Search for the cell housing the specified text and yield its [x, y] center coordinate. 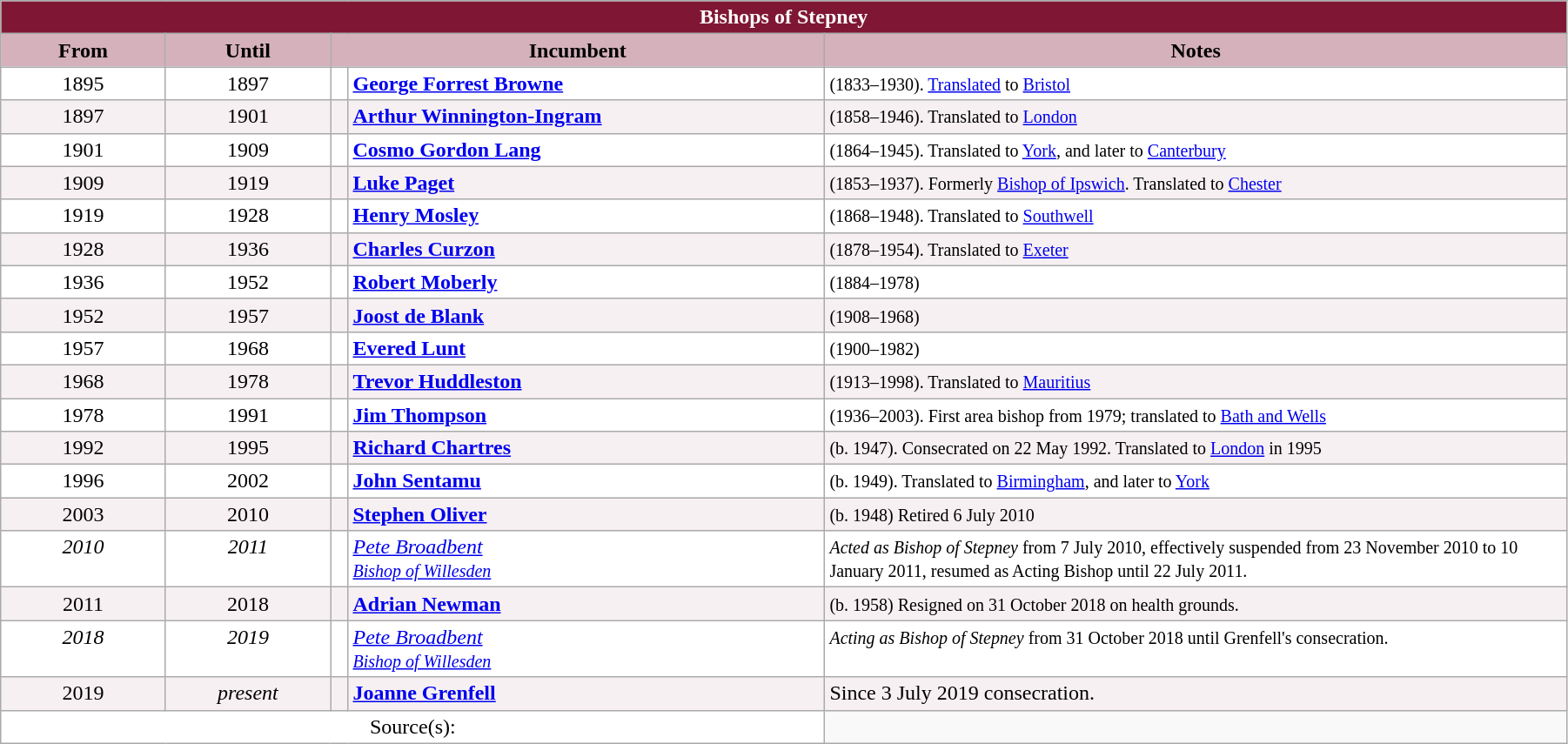
Jim Thompson [586, 415]
George Forrest Browne [586, 84]
(b. 1958) Resigned on 31 October 2018 on health grounds. [1196, 604]
2003 [84, 514]
Until [247, 50]
Luke Paget [586, 183]
Adrian Newman [586, 604]
Since 3 July 2019 consecration. [1196, 694]
(1878–1954). Translated to Exeter [1196, 249]
(1833–1930). Translated to Bristol [1196, 84]
Charles Curzon [586, 249]
Notes [1196, 50]
1895 [84, 84]
(1884–1978) [1196, 282]
(1858–1946). Translated to London [1196, 117]
Arthur Winnington-Ingram [586, 117]
Acting as Bishop of Stepney from 31 October 2018 until Grenfell's consecration. [1196, 649]
1992 [84, 448]
Richard Chartres [586, 448]
2002 [247, 481]
(1853–1937). Formerly Bishop of Ipswich. Translated to Chester [1196, 183]
Incumbent [578, 50]
(b. 1948) Retired 6 July 2010 [1196, 514]
(1864–1945). Translated to York, and later to Canterbury [1196, 150]
Bishops of Stepney [784, 17]
Robert Moberly [586, 282]
(1936–2003). First area bishop from 1979; translated to Bath and Wells [1196, 415]
John Sentamu [586, 481]
(b. 1949). Translated to Birmingham, and later to York [1196, 481]
Joanne Grenfell [586, 694]
From [84, 50]
Henry Mosley [586, 216]
1995 [247, 448]
1991 [247, 415]
Cosmo Gordon Lang [586, 150]
Evered Lunt [586, 348]
Stephen Oliver [586, 514]
Joost de Blank [586, 315]
present [247, 694]
(b. 1947). Consecrated on 22 May 1992. Translated to London in 1995 [1196, 448]
Trevor Huddleston [586, 381]
1996 [84, 481]
(1868–1948). Translated to Southwell [1196, 216]
(1900–1982) [1196, 348]
(1913–1998). Translated to Mauritius [1196, 381]
(1908–1968) [1196, 315]
Source(s): [412, 727]
